Find where the given text appears and provide that cell's center as [X, Y] coordinate. 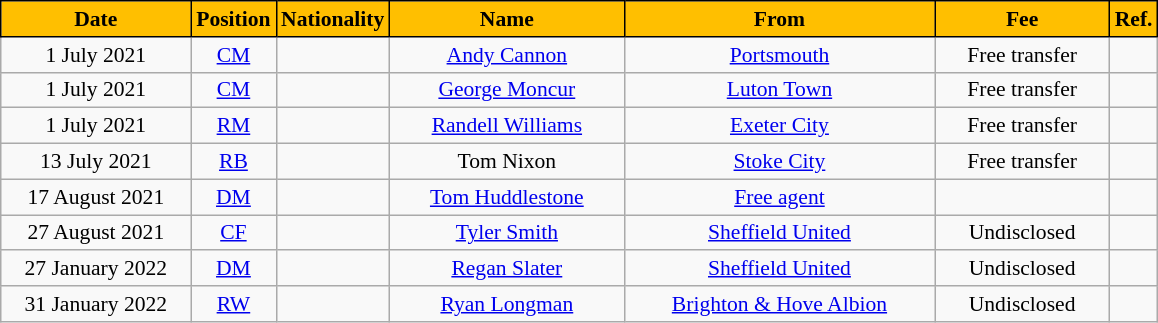
Regan Slater [506, 269]
31 January 2022 [96, 304]
Stoke City [779, 162]
RB [234, 162]
RM [234, 126]
Position [234, 19]
Tyler Smith [506, 233]
CF [234, 233]
RW [234, 304]
27 January 2022 [96, 269]
Tom Huddlestone [506, 197]
Tom Nixon [506, 162]
Andy Cannon [506, 55]
Free agent [779, 197]
Fee [1022, 19]
Name [506, 19]
Randell Williams [506, 126]
George Moncur [506, 90]
Ref. [1134, 19]
Nationality [332, 19]
Luton Town [779, 90]
17 August 2021 [96, 197]
13 July 2021 [96, 162]
Portsmouth [779, 55]
Date [96, 19]
From [779, 19]
27 August 2021 [96, 233]
Brighton & Hove Albion [779, 304]
Exeter City [779, 126]
Ryan Longman [506, 304]
